Detect which cell encompasses the target text, then output its (X, Y) center coordinate. 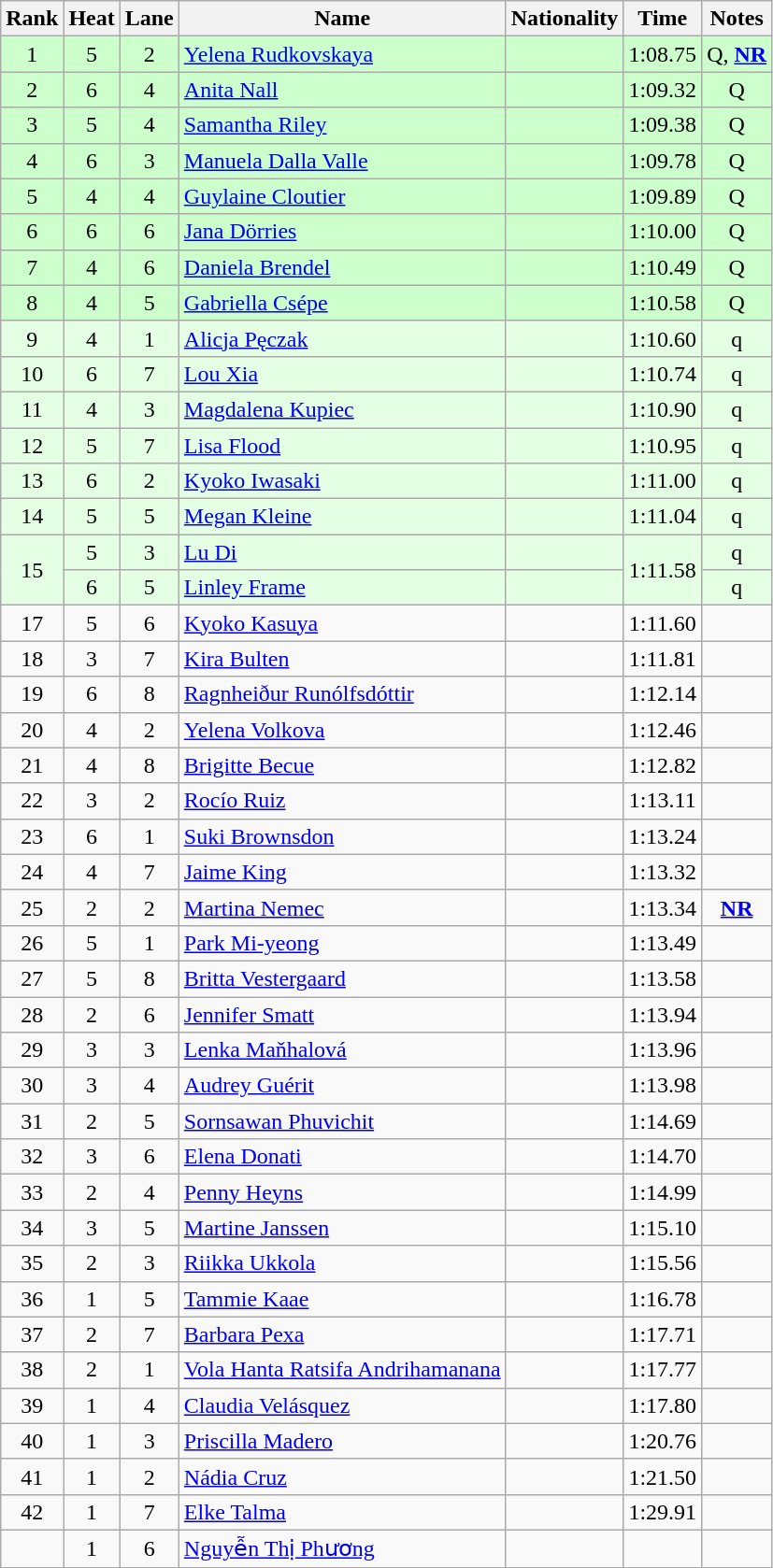
18 (32, 659)
1:11.60 (663, 623)
25 (32, 907)
Ragnheiður Runólfsdóttir (342, 694)
Nádia Cruz (342, 1476)
Martina Nemec (342, 907)
Lisa Flood (342, 446)
32 (32, 1157)
20 (32, 730)
1:08.75 (663, 54)
1:10.60 (663, 338)
1:29.91 (663, 1512)
1:13.11 (663, 801)
Lenka Maňhalová (342, 1050)
1:13.94 (663, 1014)
Suki Brownsdon (342, 836)
1:13.34 (663, 907)
Riikka Ukkola (342, 1263)
1:13.32 (663, 872)
29 (32, 1050)
Britta Vestergaard (342, 978)
Lane (150, 19)
1:10.90 (663, 409)
Martine Janssen (342, 1228)
1:10.58 (663, 303)
26 (32, 943)
1:10.49 (663, 267)
1:11.00 (663, 481)
Guylaine Cloutier (342, 196)
1:11.81 (663, 659)
1:16.78 (663, 1299)
Q, NR (737, 54)
1:13.24 (663, 836)
9 (32, 338)
Heat (92, 19)
38 (32, 1370)
1:13.49 (663, 943)
15 (32, 570)
NR (737, 907)
1:10.00 (663, 232)
14 (32, 517)
13 (32, 481)
10 (32, 374)
1:17.80 (663, 1405)
Claudia Velásquez (342, 1405)
1:12.82 (663, 765)
Name (342, 19)
Gabriella Csépe (342, 303)
1:15.56 (663, 1263)
Tammie Kaae (342, 1299)
1:13.58 (663, 978)
30 (32, 1086)
Park Mi-yeong (342, 943)
11 (32, 409)
1:11.58 (663, 570)
Time (663, 19)
1:17.77 (663, 1370)
Daniela Brendel (342, 267)
39 (32, 1405)
34 (32, 1228)
41 (32, 1476)
Sornsawan Phuvichit (342, 1121)
Lou Xia (342, 374)
Linley Frame (342, 588)
Jana Dörries (342, 232)
Elena Donati (342, 1157)
Nationality (565, 19)
Notes (737, 19)
12 (32, 446)
Priscilla Madero (342, 1441)
Manuela Dalla Valle (342, 161)
Rank (32, 19)
31 (32, 1121)
Jaime King (342, 872)
1:20.76 (663, 1441)
1:14.69 (663, 1121)
Rocío Ruiz (342, 801)
36 (32, 1299)
1:13.96 (663, 1050)
23 (32, 836)
1:12.46 (663, 730)
Jennifer Smatt (342, 1014)
21 (32, 765)
37 (32, 1334)
22 (32, 801)
42 (32, 1512)
Nguyễn Thị Phương (342, 1548)
1:17.71 (663, 1334)
Penny Heyns (342, 1192)
1:12.14 (663, 694)
Yelena Volkova (342, 730)
1:15.10 (663, 1228)
1:14.99 (663, 1192)
Elke Talma (342, 1512)
Yelena Rudkovskaya (342, 54)
Audrey Guérit (342, 1086)
Kira Bulten (342, 659)
Megan Kleine (342, 517)
40 (32, 1441)
17 (32, 623)
Samantha Riley (342, 125)
Alicja Pęczak (342, 338)
1:09.32 (663, 90)
19 (32, 694)
1:21.50 (663, 1476)
1:09.38 (663, 125)
Lu Di (342, 552)
1:11.04 (663, 517)
33 (32, 1192)
24 (32, 872)
35 (32, 1263)
1:09.78 (663, 161)
1:14.70 (663, 1157)
1:13.98 (663, 1086)
Magdalena Kupiec (342, 409)
27 (32, 978)
1:10.74 (663, 374)
1:10.95 (663, 446)
Kyoko Iwasaki (342, 481)
Barbara Pexa (342, 1334)
Vola Hanta Ratsifa Andrihamanana (342, 1370)
Kyoko Kasuya (342, 623)
28 (32, 1014)
Anita Nall (342, 90)
1:09.89 (663, 196)
Brigitte Becue (342, 765)
